Scan for the cell matching the given text and deliver its [X, Y] coordinate at center. 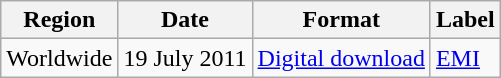
Digital download [341, 58]
Worldwide [60, 58]
Date [185, 20]
19 July 2011 [185, 58]
EMI [465, 58]
Format [341, 20]
Region [60, 20]
Label [465, 20]
